Extract the (X, Y) coordinate from the center of the cell holding the provided text.  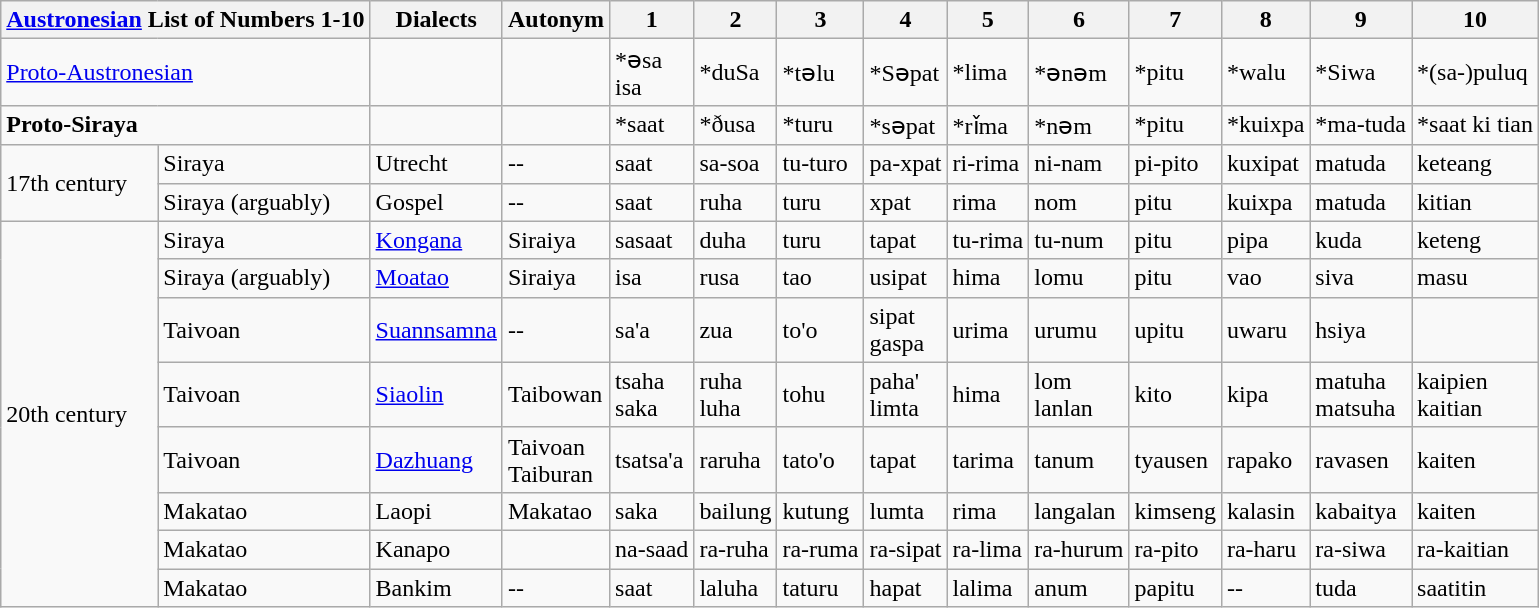
*rǐma (988, 125)
Suannsamna (436, 330)
*nəm (1079, 125)
Taibowan (556, 394)
uwaru (1265, 330)
*kuixpa (1265, 125)
Proto-Austronesian (186, 72)
nom (1079, 202)
tao (820, 278)
6 (1079, 20)
ra-ruma (820, 549)
tato'o (820, 460)
4 (906, 20)
ra-ruha (736, 549)
8 (1265, 20)
kipa (1265, 394)
*ma-tuda (1361, 125)
siva (1361, 278)
Dialects (436, 20)
vao (1265, 278)
langalan (1079, 511)
20th century (80, 414)
bailung (736, 511)
masu (1476, 278)
ra-haru (1265, 549)
7 (1175, 20)
*Siwa (1361, 72)
lumta (906, 511)
keteng (1476, 240)
sasaat (652, 240)
2 (736, 20)
*saat ki tian (1476, 125)
sa-soa (736, 164)
saka (652, 511)
Proto-Siraya (186, 125)
tohu (820, 394)
ra-siwa (1361, 549)
*Səpat (906, 72)
3 (820, 20)
17th century (80, 183)
tu-turo (820, 164)
*saat (652, 125)
Kongana (436, 240)
kito (1175, 394)
anum (1079, 587)
kutung (820, 511)
ravasen (1361, 460)
tu-num (1079, 240)
Autonym (556, 20)
*təlu (820, 72)
TaivoanTaiburan (556, 460)
Austronesian List of Numbers 1-10 (186, 20)
taturu (820, 587)
isa (652, 278)
Utrecht (436, 164)
tyausen (1175, 460)
to'o (820, 330)
Moatao (436, 278)
pipa (1265, 240)
ra-lima (988, 549)
kuxipat (1265, 164)
ruha (736, 202)
*walu (1265, 72)
paha'limta (906, 394)
*lima (988, 72)
ra-hurum (1079, 549)
kuixpa (1265, 202)
tsahasaka (652, 394)
kalasin (1265, 511)
Kanapo (436, 549)
lomu (1079, 278)
sipatgaspa (906, 330)
hapat (906, 587)
kuda (1361, 240)
*(sa-)puluq (1476, 72)
ra-kaitian (1476, 549)
ra-sipat (906, 549)
laluha (736, 587)
kitian (1476, 202)
xpat (906, 202)
sa'a (652, 330)
*ənəm (1079, 72)
Laopi (436, 511)
ni-nam (1079, 164)
tuda (1361, 587)
na-saad (652, 549)
Bankim (436, 587)
keteang (1476, 164)
saatitin (1476, 587)
papitu (1175, 587)
hsiya (1361, 330)
usipat (906, 278)
rapako (1265, 460)
upitu (1175, 330)
9 (1361, 20)
ri-rima (988, 164)
Siaolin (436, 394)
zua (736, 330)
lalima (988, 587)
tarima (988, 460)
kimseng (1175, 511)
urima (988, 330)
10 (1476, 20)
Dazhuang (436, 460)
ra-pito (1175, 549)
ruhaluha (736, 394)
kabaitya (1361, 511)
raruha (736, 460)
*səpat (906, 125)
tanum (1079, 460)
pi-pito (1175, 164)
Gospel (436, 202)
*əsaisa (652, 72)
lomlanlan (1079, 394)
duha (736, 240)
*ðusa (736, 125)
tsatsa'a (652, 460)
matuhamatsuha (1361, 394)
5 (988, 20)
1 (652, 20)
kaipienkaitian (1476, 394)
tu-rima (988, 240)
urumu (1079, 330)
*turu (820, 125)
rusa (736, 278)
pa-xpat (906, 164)
*duSa (736, 72)
